Return the (X, Y) coordinate for the center point of the cell that contains the specified text.  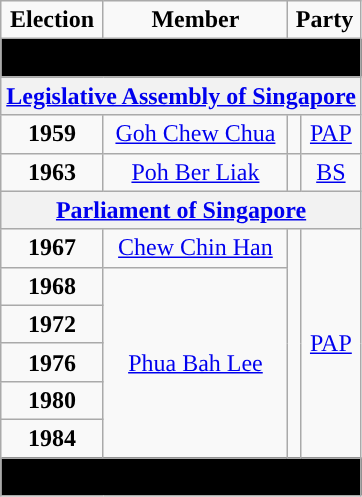
1959 (52, 134)
1972 (52, 324)
1980 (52, 400)
Election (52, 20)
Formation (182, 58)
Goh Chew Chua (195, 134)
1968 (52, 286)
Parliament of Singapore (182, 210)
1963 (52, 172)
1984 (52, 438)
Constituency abolished (1988) (182, 477)
Chew Chin Han (195, 248)
Legislative Assembly of Singapore (182, 96)
BS (330, 172)
1967 (52, 248)
Poh Ber Liak (195, 172)
Party (325, 20)
Member (195, 20)
1976 (52, 362)
Phua Bah Lee (195, 362)
